Search for the cell housing the specified text and yield its [X, Y] center coordinate. 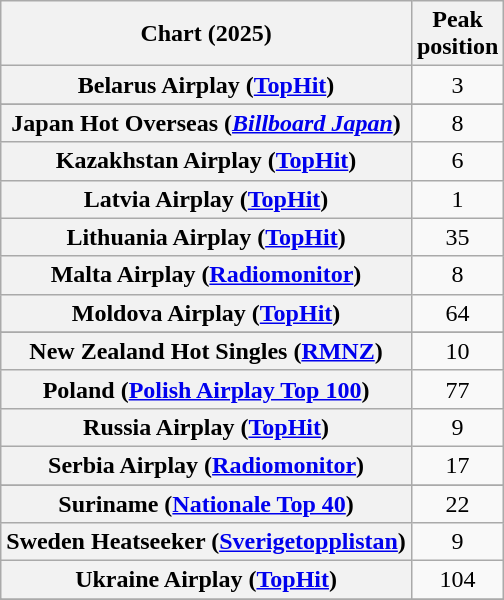
Chart (2025) [206, 34]
Peakposition [457, 34]
New Zealand Hot Singles (RMNZ) [206, 351]
Belarus Airplay (TopHit) [206, 85]
Sweden Heatseeker (Sverigetopplistan) [206, 542]
Malta Airplay (Radiomonitor) [206, 275]
Russia Airplay (TopHit) [206, 427]
Ukraine Airplay (TopHit) [206, 580]
22 [457, 503]
64 [457, 313]
17 [457, 465]
Serbia Airplay (Radiomonitor) [206, 465]
6 [457, 161]
Lithuania Airplay (TopHit) [206, 237]
1 [457, 199]
10 [457, 351]
35 [457, 237]
Japan Hot Overseas (Billboard Japan) [206, 123]
Kazakhstan Airplay (TopHit) [206, 161]
Moldova Airplay (TopHit) [206, 313]
Latvia Airplay (TopHit) [206, 199]
3 [457, 85]
77 [457, 389]
Suriname (Nationale Top 40) [206, 503]
104 [457, 580]
Poland (Polish Airplay Top 100) [206, 389]
